Search for the cell housing the specified text and yield its [x, y] center coordinate. 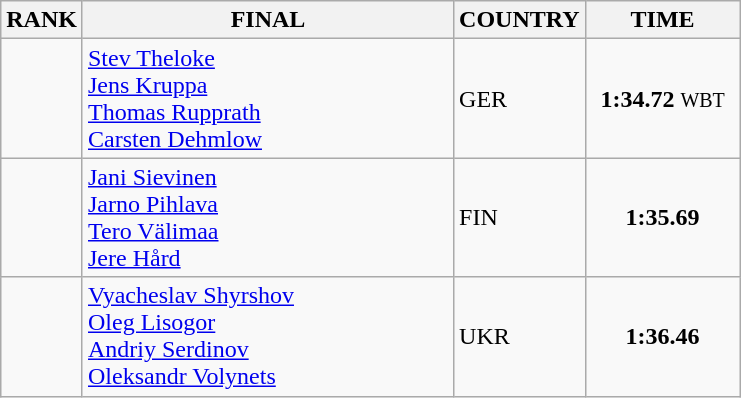
Stev ThelokeJens KruppaThomas RupprathCarsten Dehmlow [268, 98]
GER [520, 98]
COUNTRY [520, 20]
UKR [520, 336]
1:34.72 WBT [662, 98]
1:35.69 [662, 218]
Vyacheslav ShyrshovOleg LisogorAndriy SerdinovOleksandr Volynets [268, 336]
Jani SievinenJarno PihlavaTero VälimaaJere Hård [268, 218]
RANK [42, 20]
TIME [662, 20]
FINAL [268, 20]
FIN [520, 218]
1:36.46 [662, 336]
